Identify which cell holds the provided text, then report its [X, Y] central coordinate. 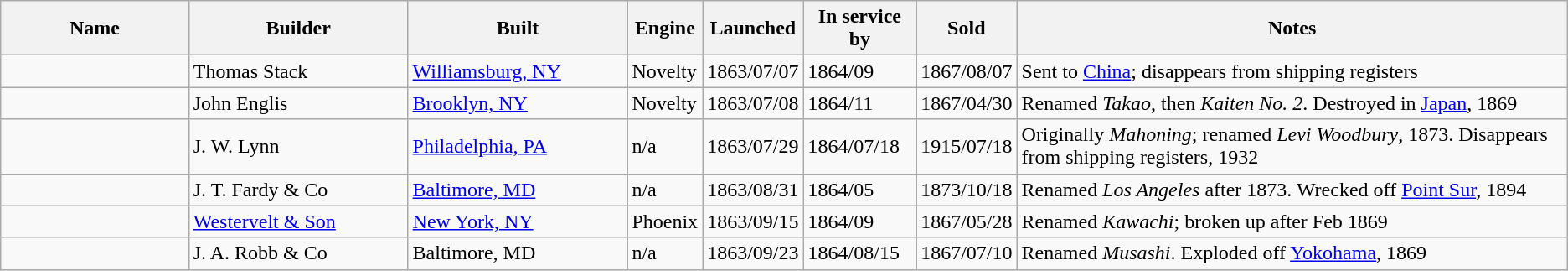
1863/07/08 [753, 103]
Philadelphia, PA [518, 146]
Launched [753, 29]
1863/07/07 [753, 71]
Westervelt & Son [298, 221]
1863/09/15 [753, 221]
1863/09/23 [753, 253]
Engine [665, 29]
1864/05 [859, 190]
Builder [298, 29]
Originally Mahoning; renamed Levi Woodbury, 1873. Disappears from shipping registers, 1932 [1292, 146]
1863/07/29 [753, 146]
J. W. Lynn [298, 146]
New York, NY [518, 221]
1863/08/31 [753, 190]
J. T. Fardy & Co [298, 190]
John Englis [298, 103]
Thomas Stack [298, 71]
1867/04/30 [967, 103]
1864/11 [859, 103]
J. A. Robb & Co [298, 253]
Sent to China; disappears from shipping registers [1292, 71]
Name [95, 29]
1873/10/18 [967, 190]
1867/08/07 [967, 71]
Renamed Takao, then Kaiten No. 2. Destroyed in Japan, 1869 [1292, 103]
In service by [859, 29]
1864/07/18 [859, 146]
Renamed Los Angeles after 1873. Wrecked off Point Sur, 1894 [1292, 190]
Built [518, 29]
Renamed Musashi. Exploded off Yokohama, 1869 [1292, 253]
Sold [967, 29]
1915/07/18 [967, 146]
Williamsburg, NY [518, 71]
Brooklyn, NY [518, 103]
Phoenix [665, 221]
Renamed Kawachi; broken up after Feb 1869 [1292, 221]
1864/08/15 [859, 253]
1867/05/28 [967, 221]
1867/07/10 [967, 253]
Notes [1292, 29]
